Output the (x, y) coordinate of the center of the cell containing the given text.  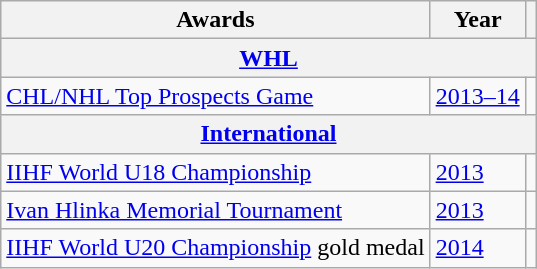
WHL (268, 58)
Ivan Hlinka Memorial Tournament (216, 210)
IIHF World U18 Championship (216, 172)
2013–14 (478, 96)
International (268, 134)
CHL/NHL Top Prospects Game (216, 96)
IIHF World U20 Championship gold medal (216, 248)
2014 (478, 248)
Awards (216, 20)
Year (478, 20)
